Capture the cell that displays the provided text and extract its (X, Y) central coordinate. 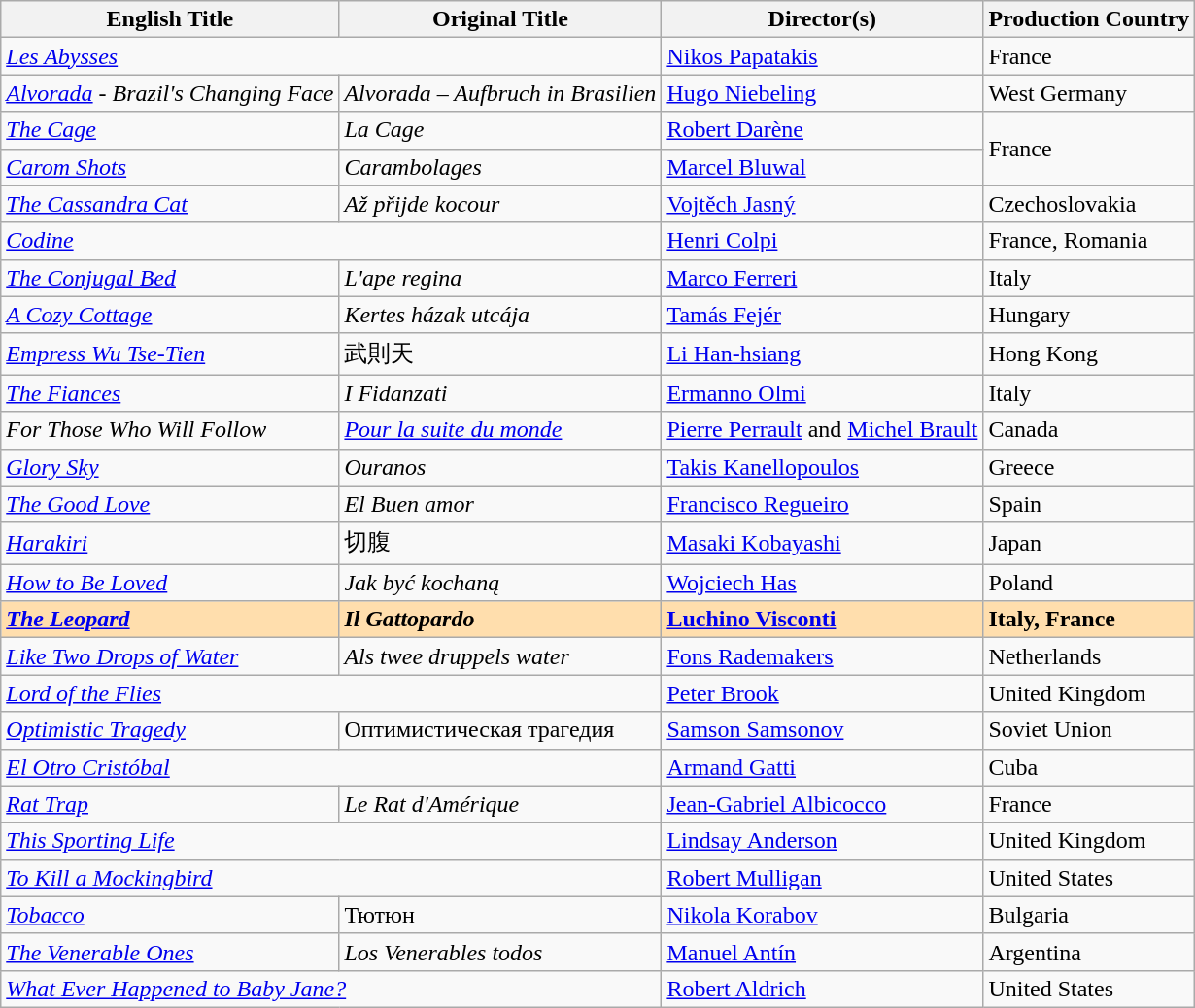
Тютюн (500, 915)
Wojciech Has (822, 583)
The Good Love (170, 504)
Francisco Regueiro (822, 504)
Poland (1089, 583)
West Germany (1089, 93)
Henri Colpi (822, 241)
Peter Brook (822, 693)
Jean-Gabriel Albicocco (822, 804)
Empress Wu Tse-Tien (170, 353)
L'ape regina (500, 278)
Takis Kanellopoulos (822, 467)
Optimistic Tragedy (170, 730)
Czechoslovakia (1089, 204)
Armand Gatti (822, 767)
Lord of the Flies (331, 693)
Pour la suite du monde (500, 430)
武則天 (500, 353)
A Cozy Cottage (170, 315)
Harakiri (170, 544)
This Sporting Life (331, 841)
What Ever Happened to Baby Jane? (331, 989)
To Kill a Mockingbird (331, 878)
Samson Samsonov (822, 730)
Codine (331, 241)
Robert Aldrich (822, 989)
The Leopard (170, 620)
Jak być kochaną (500, 583)
Hungary (1089, 315)
Robert Darène (822, 130)
Netherlands (1089, 656)
Pierre Perrault and Michel Brault (822, 430)
Luchino Visconti (822, 620)
Kertes házak utcája (500, 315)
Original Title (500, 19)
Marcel Bluwal (822, 167)
Cuba (1089, 767)
Alvorada - Brazil's Changing Face (170, 93)
Marco Ferreri (822, 278)
Ouranos (500, 467)
Оптимистическая трагедия (500, 730)
Hong Kong (1089, 353)
How to Be Loved (170, 583)
Masaki Kobayashi (822, 544)
Als twee druppels water (500, 656)
Tamás Fejér (822, 315)
Los Venerables todos (500, 952)
Carom Shots (170, 167)
The Fiances (170, 393)
Hugo Niebeling (822, 93)
Spain (1089, 504)
Manuel Antín (822, 952)
The Conjugal Bed (170, 278)
切腹 (500, 544)
The Venerable Ones (170, 952)
Nikola Korabov (822, 915)
Až přijde kocour (500, 204)
Italy, France (1089, 620)
Les Abysses (331, 56)
Robert Mulligan (822, 878)
Greece (1089, 467)
Production Country (1089, 19)
Carambolages (500, 167)
El Buen amor (500, 504)
Alvorada – Aufbruch in Brasilien (500, 93)
Fons Rademakers (822, 656)
Lindsay Anderson (822, 841)
France, Romania (1089, 241)
Ermanno Olmi (822, 393)
Le Rat d'Amérique (500, 804)
El Otro Cristóbal (331, 767)
Director(s) (822, 19)
For Those Who Will Follow (170, 430)
Canada (1089, 430)
La Cage (500, 130)
Vojtěch Jasný (822, 204)
Tobacco (170, 915)
Li Han-hsiang (822, 353)
Rat Trap (170, 804)
The Cage (170, 130)
Soviet Union (1089, 730)
The Cassandra Cat (170, 204)
Nikos Papatakis (822, 56)
English Title (170, 19)
I Fidanzati (500, 393)
Japan (1089, 544)
Like Two Drops of Water (170, 656)
Glory Sky (170, 467)
Argentina (1089, 952)
Bulgaria (1089, 915)
Il Gattopardo (500, 620)
